From the cell containing the given text, extract its center point as [X, Y] coordinate. 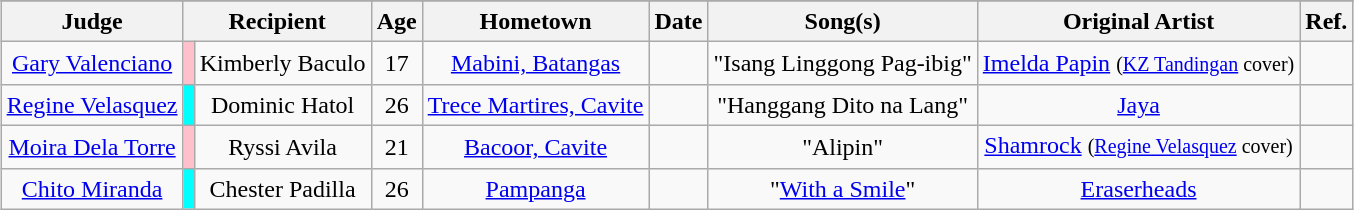
Pampanga [536, 188]
Chester Padilla [282, 188]
Mabini, Batangas [536, 64]
Jaya [1138, 104]
Gary Valenciano [92, 64]
Age [396, 22]
"With a Smile" [842, 188]
"Hanggang Dito na Lang" [842, 104]
Bacoor, Cavite [536, 146]
Chito Miranda [92, 188]
Judge [92, 22]
Original Artist [1138, 22]
Regine Velasquez [92, 104]
21 [396, 146]
Imelda Papin (KZ Tandingan cover) [1138, 64]
"Alipin" [842, 146]
Ryssi Avila [282, 146]
Ref. [1326, 22]
"Isang Linggong Pag-ibig" [842, 64]
Kimberly Baculo [282, 64]
Recipient [277, 22]
Hometown [536, 22]
Eraserheads [1138, 188]
Date [678, 22]
Dominic Hatol [282, 104]
Shamrock (Regine Velasquez cover) [1138, 146]
Song(s) [842, 22]
17 [396, 64]
Trece Martires, Cavite [536, 104]
Moira Dela Torre [92, 146]
